Return [x, y] of the center of cell containing provided text 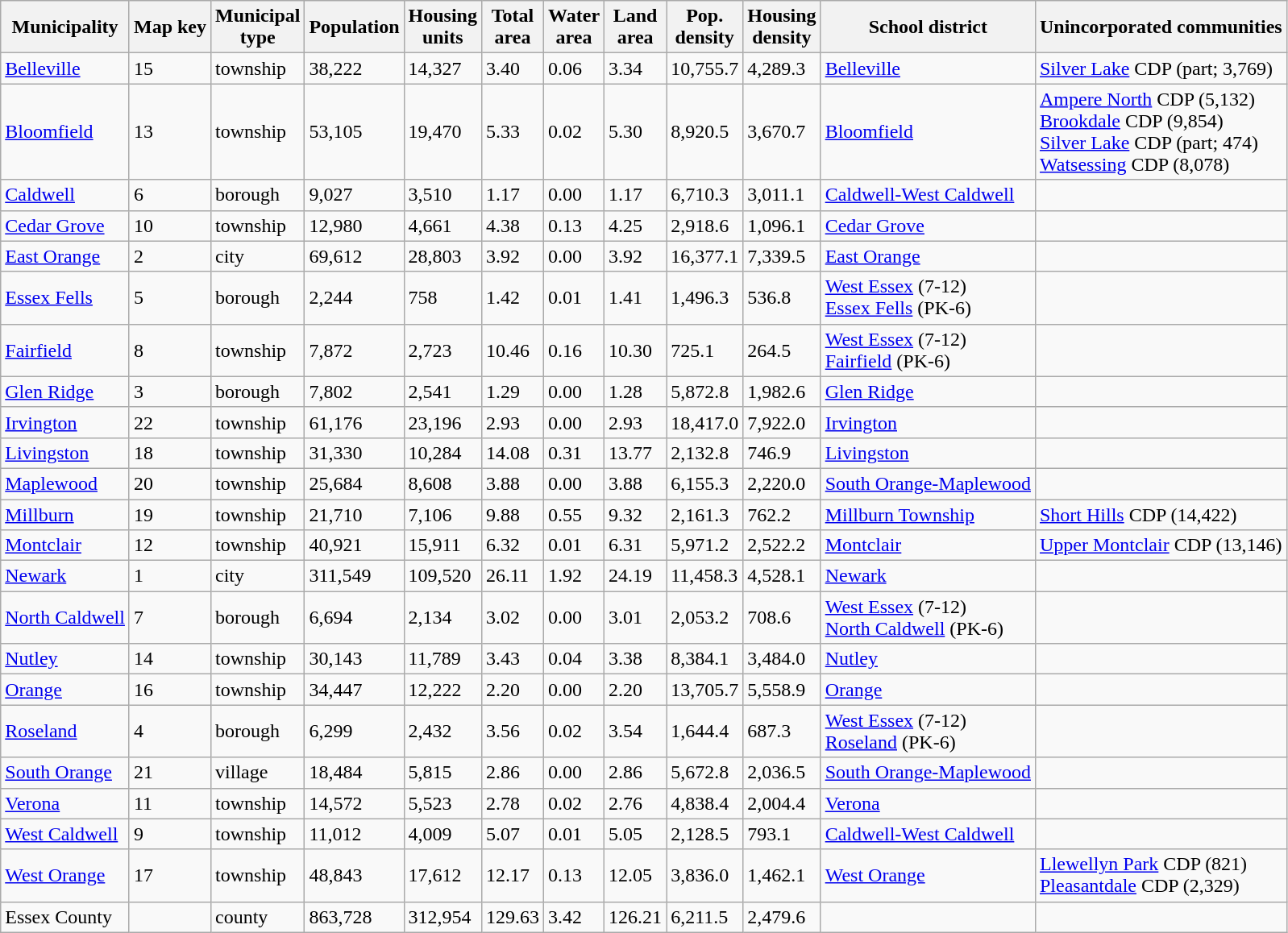
0.31 [574, 453]
5,872.8 [704, 392]
Short Hills CDP (14,422) [1161, 515]
758 [442, 298]
West Caldwell [65, 834]
6,155.3 [704, 483]
3.34 [635, 68]
2,479.6 [782, 917]
Waterarea [574, 27]
762.2 [782, 515]
Fairfield [65, 350]
61,176 [355, 422]
11,012 [355, 834]
12 [169, 545]
2,004.4 [782, 803]
8,384.1 [704, 659]
3.40 [513, 68]
6,211.5 [704, 917]
3,670.7 [782, 132]
9.88 [513, 515]
2,244 [355, 298]
264.5 [782, 350]
Housingunits [442, 27]
5,672.8 [704, 773]
14,327 [442, 68]
3.38 [635, 659]
3.54 [635, 732]
687.3 [782, 732]
30,143 [355, 659]
13 [169, 132]
53,105 [355, 132]
12,222 [442, 690]
5.33 [513, 132]
10,284 [442, 453]
11,458.3 [704, 576]
5,558.9 [782, 690]
20 [169, 483]
12.17 [513, 875]
1,644.4 [704, 732]
23,196 [442, 422]
14 [169, 659]
West Essex (7-12)North Caldwell (PK-6) [928, 617]
31,330 [355, 453]
26.11 [513, 576]
3.02 [513, 617]
Pop.density [704, 27]
3.43 [513, 659]
3,011.1 [782, 195]
3.56 [513, 732]
5,523 [442, 803]
5 [169, 298]
3,484.0 [782, 659]
4,528.1 [782, 576]
8,920.5 [704, 132]
2,220.0 [782, 483]
16,377.1 [704, 256]
2,161.3 [704, 515]
2,036.5 [782, 773]
10.30 [635, 350]
18,417.0 [704, 422]
793.1 [782, 834]
2,134 [442, 617]
7,802 [355, 392]
6.31 [635, 545]
Caldwell [65, 195]
3.01 [635, 617]
11,789 [442, 659]
13,705.7 [704, 690]
708.6 [782, 617]
22 [169, 422]
11 [169, 803]
Upper Montclair CDP (13,146) [1161, 545]
34,447 [355, 690]
28,803 [442, 256]
3.42 [574, 917]
311,549 [355, 576]
Population [355, 27]
7,106 [442, 515]
West Essex (7-12)Roseland (PK-6) [928, 732]
1,462.1 [782, 875]
13.77 [635, 453]
18 [169, 453]
2,723 [442, 350]
40,921 [355, 545]
15 [169, 68]
0.06 [574, 68]
7,339.5 [782, 256]
Municipaltype [258, 27]
5,815 [442, 773]
12.05 [635, 875]
21 [169, 773]
2,918.6 [704, 226]
15,911 [442, 545]
Millburn [65, 515]
18,484 [355, 773]
312,954 [442, 917]
Unincorporated communities [1161, 27]
3,510 [442, 195]
Municipality [65, 27]
25,684 [355, 483]
48,843 [355, 875]
Totalarea [513, 27]
16 [169, 690]
4 [169, 732]
Essex Fells [65, 298]
Millburn Township [928, 515]
5.30 [635, 132]
1,982.6 [782, 392]
9 [169, 834]
Housingdensity [782, 27]
24.19 [635, 576]
2,132.8 [704, 453]
746.9 [782, 453]
6,710.3 [704, 195]
3 [169, 392]
2,053.2 [704, 617]
Map key [169, 27]
0.04 [574, 659]
1.28 [635, 392]
2,522.2 [782, 545]
School district [928, 27]
6 [169, 195]
7 [169, 617]
1.29 [513, 392]
10.46 [513, 350]
Ampere North CDP (5,132)Brookdale CDP (9,854)Silver Lake CDP (part; 474)Watsessing CDP (8,078) [1161, 132]
8 [169, 350]
129.63 [513, 917]
0.16 [574, 350]
Essex County [65, 917]
2,432 [442, 732]
4,838.4 [704, 803]
14.08 [513, 453]
1,096.1 [782, 226]
4,661 [442, 226]
2,128.5 [704, 834]
7,872 [355, 350]
17 [169, 875]
6,299 [355, 732]
5.07 [513, 834]
4,009 [442, 834]
4,289.3 [782, 68]
1 [169, 576]
2,541 [442, 392]
863,728 [355, 917]
1.41 [635, 298]
10,755.7 [704, 68]
1,496.3 [704, 298]
126.21 [635, 917]
Landarea [635, 27]
2.78 [513, 803]
North Caldwell [65, 617]
8,608 [442, 483]
West Essex (7-12)Essex Fells (PK-6) [928, 298]
19,470 [442, 132]
69,612 [355, 256]
38,222 [355, 68]
19 [169, 515]
0.55 [574, 515]
725.1 [704, 350]
3,836.0 [704, 875]
village [258, 773]
12,980 [355, 226]
1.92 [574, 576]
South Orange [65, 773]
14,572 [355, 803]
Llewellyn Park CDP (821)Pleasantdale CDP (2,329) [1161, 875]
Roseland [65, 732]
1.42 [513, 298]
9,027 [355, 195]
21,710 [355, 515]
Silver Lake CDP (part; 3,769) [1161, 68]
5,971.2 [704, 545]
536.8 [782, 298]
6.32 [513, 545]
West Essex (7-12)Fairfield (PK-6) [928, 350]
7,922.0 [782, 422]
17,612 [442, 875]
6,694 [355, 617]
4.25 [635, 226]
4.38 [513, 226]
109,520 [442, 576]
9.32 [635, 515]
county [258, 917]
5.05 [635, 834]
10 [169, 226]
2.76 [635, 803]
2 [169, 256]
Maplewood [65, 483]
